Pinpoint the cell where the given text exists, returning its (x, y) midpoint coordinate. 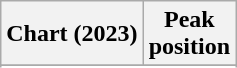
Peakposition (189, 34)
Chart (2023) (72, 34)
